Return the [X, Y] coordinate for the center point of the cell that contains the specified text.  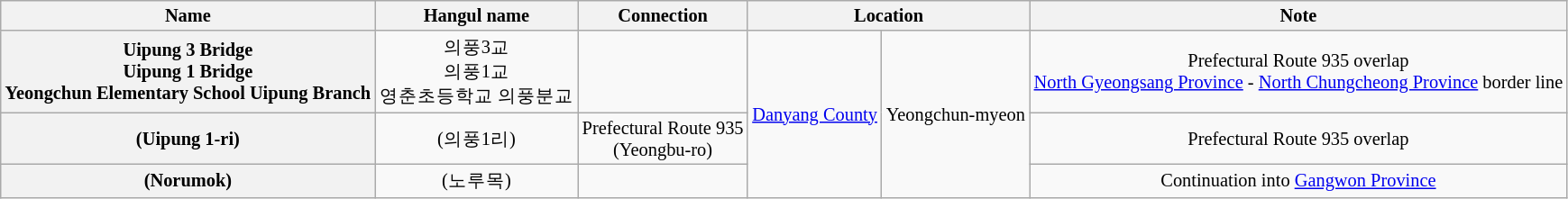
Uipung 3 BridgeUipung 1 BridgeYeongchun Elementary School Uipung Branch [188, 72]
Danyang County [814, 113]
Note [1298, 15]
Yeongchun-myeon [956, 113]
Continuation into Gangwon Province [1298, 180]
Connection [664, 15]
의풍3교의풍1교영춘초등학교 의풍분교 [476, 72]
Prefectural Route 935 overlapNorth Gyeongsang Province - North Chungcheong Province border line [1298, 72]
(의풍1리) [476, 139]
(노루목) [476, 180]
Location [888, 15]
(Uipung 1-ri) [188, 139]
Name [188, 15]
Prefectural Route 935 overlap [1298, 139]
Prefectural Route 935(Yeongbu-ro) [664, 139]
Hangul name [476, 15]
(Norumok) [188, 180]
